Locate the cell with the specified text and output its (x, y) center coordinate. 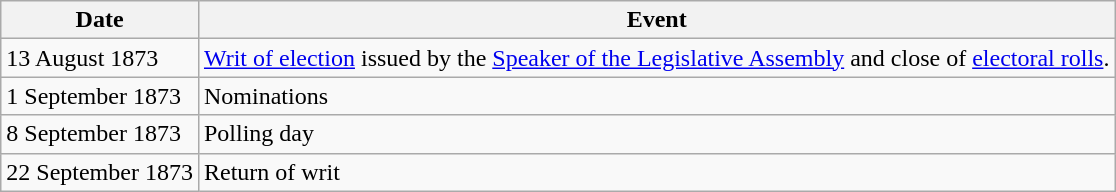
Date (100, 20)
Event (656, 20)
22 September 1873 (100, 172)
8 September 1873 (100, 134)
Nominations (656, 96)
Polling day (656, 134)
Writ of election issued by the Speaker of the Legislative Assembly and close of electoral rolls. (656, 58)
13 August 1873 (100, 58)
Return of writ (656, 172)
1 September 1873 (100, 96)
